Search for the cell housing the specified text and yield its (x, y) center coordinate. 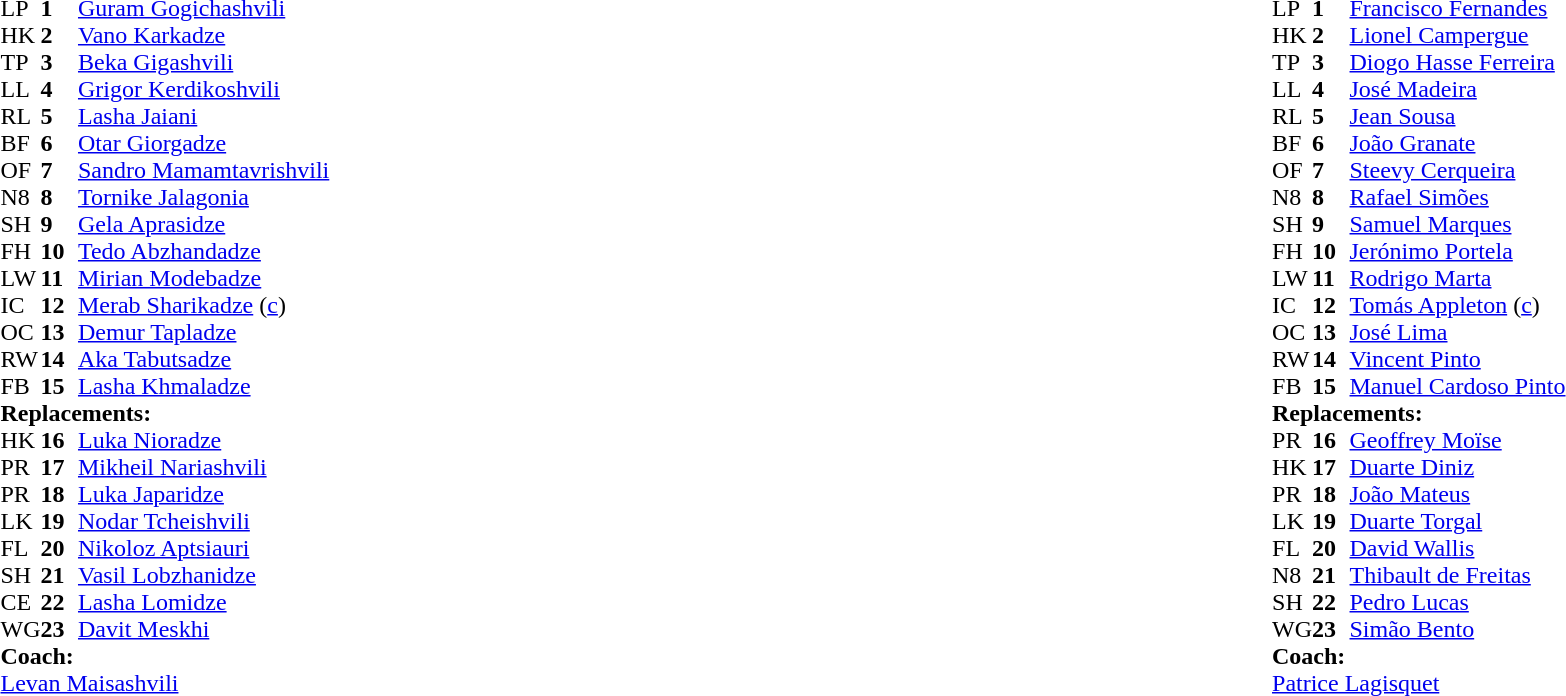
Davit Meskhi (204, 630)
Pedro Lucas (1458, 602)
Jean Sousa (1458, 116)
Rafael Simões (1458, 198)
Sandro Mamamtavrishvili (204, 170)
José Madeira (1458, 90)
José Lima (1458, 332)
Lasha Lomidze (204, 602)
Rodrigo Marta (1458, 278)
Lionel Campergue (1458, 36)
Vincent Pinto (1458, 360)
Duarte Torgal (1458, 522)
Merab Sharikadze (c) (204, 306)
Geoffrey Moïse (1458, 440)
Steevy Cerqueira (1458, 170)
Simão Bento (1458, 630)
Otar Giorgadze (204, 144)
Jerónimo Portela (1458, 252)
Lasha Khmaladze (204, 386)
Luka Japaridze (204, 494)
Manuel Cardoso Pinto (1458, 386)
Tornike Jalagonia (204, 198)
Vasil Lobzhanidze (204, 576)
Duarte Diniz (1458, 468)
Aka Tabutsadze (204, 360)
Tedo Abzhandadze (204, 252)
Samuel Marques (1458, 224)
Tomás Appleton (c) (1458, 306)
Diogo Hasse Ferreira (1458, 62)
Thibault de Freitas (1458, 576)
Lasha Jaiani (204, 116)
Luka Nioradze (204, 440)
David Wallis (1458, 548)
Nodar Tcheishvili (204, 522)
João Mateus (1458, 494)
Gela Aprasidze (204, 224)
Nikoloz Aptsiauri (204, 548)
CE (20, 602)
Mirian Modebadze (204, 278)
João Granate (1458, 144)
Beka Gigashvili (204, 62)
Demur Tapladze (204, 332)
Grigor Kerdikoshvili (204, 90)
Vano Karkadze (204, 36)
Mikheil Nariashvili (204, 468)
